Locate the cell with the specified text and output its (X, Y) center coordinate. 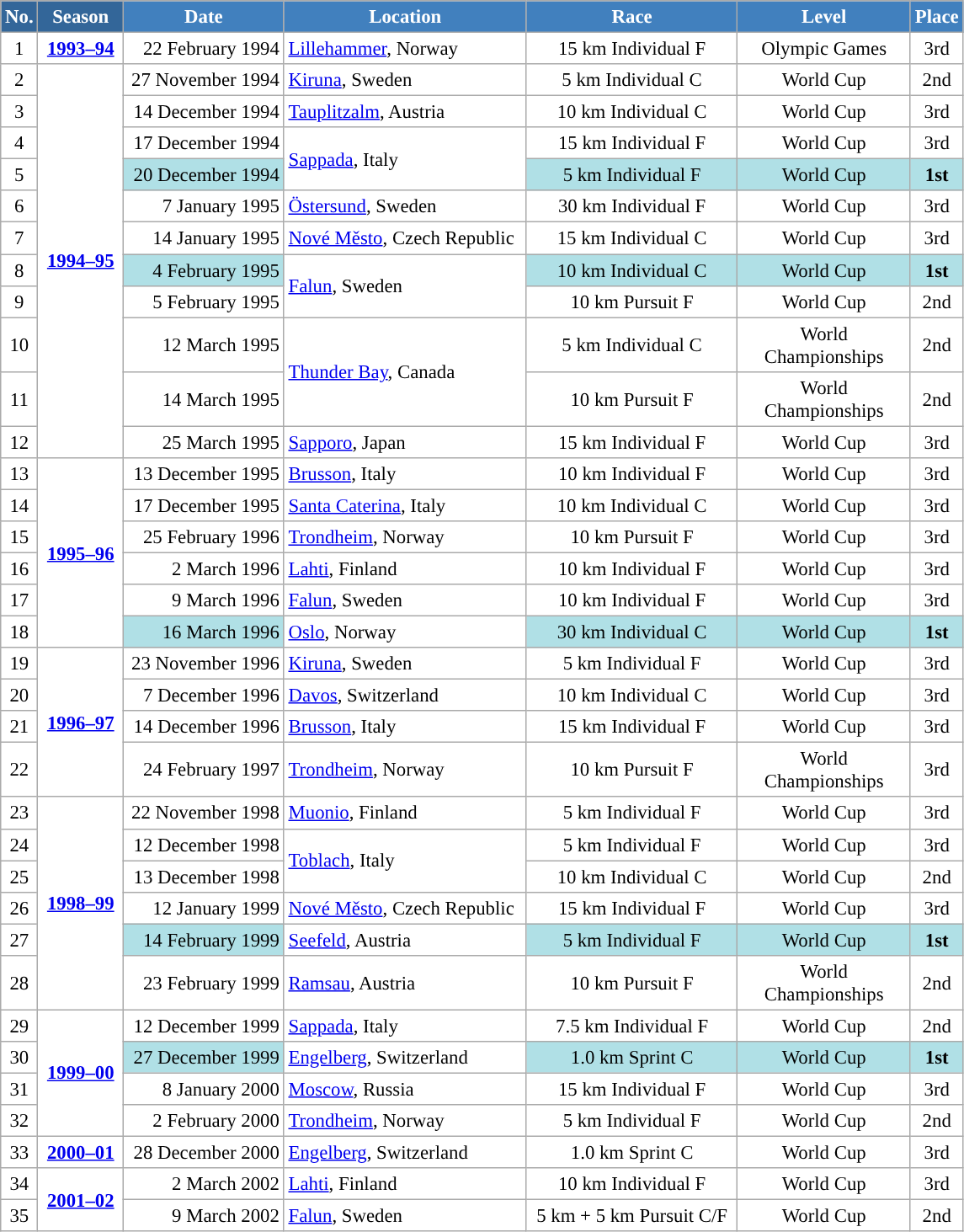
3 (19, 112)
7 (19, 238)
1996–97 (81, 723)
4 (19, 143)
34 (19, 1184)
14 February 1999 (204, 940)
12 January 1999 (204, 908)
Sapporo, Japan (405, 442)
17 December 1994 (204, 143)
Davos, Switzerland (405, 696)
5 (19, 175)
12 December 1998 (204, 845)
Santa Caterina, Italy (405, 505)
14 (19, 505)
25 (19, 877)
6 (19, 206)
24 February 1997 (204, 770)
1994–95 (81, 261)
27 December 1999 (204, 1058)
Östersund, Sweden (405, 206)
7.5 km Individual F (631, 1026)
22 November 1998 (204, 813)
14 December 1994 (204, 112)
28 December 2000 (204, 1153)
8 January 2000 (204, 1089)
23 (19, 813)
9 March 1996 (204, 600)
27 (19, 940)
Lillehammer, Norway (405, 49)
24 (19, 845)
7 December 1996 (204, 696)
23 February 1999 (204, 984)
13 December 1995 (204, 474)
Toblach, Italy (405, 861)
Moscow, Russia (405, 1089)
15 (19, 537)
2 March 2002 (204, 1184)
Place (936, 17)
Level (824, 17)
30 (19, 1058)
2001–02 (81, 1199)
Location (405, 17)
18 (19, 632)
9 (19, 301)
33 (19, 1153)
30 km Individual F (631, 206)
Olympic Games (824, 49)
15 km Individual C (631, 238)
25 March 1995 (204, 442)
16 March 1996 (204, 632)
1998–99 (81, 904)
19 (19, 664)
16 (19, 568)
26 (19, 908)
17 December 1995 (204, 505)
12 (19, 442)
Tauplitzalm, Austria (405, 112)
Oslo, Norway (405, 632)
1995–96 (81, 553)
1999–00 (81, 1073)
25 February 1996 (204, 537)
Seefeld, Austria (405, 940)
Thunder Bay, Canada (405, 372)
No. (19, 17)
2000–01 (81, 1153)
22 February 1994 (204, 49)
23 November 1996 (204, 664)
22 (19, 770)
13 (19, 474)
Muonio, Finland (405, 813)
28 (19, 984)
14 December 1996 (204, 727)
7 January 1995 (204, 206)
1 (19, 49)
2 March 1996 (204, 568)
11 (19, 399)
5 February 1995 (204, 301)
31 (19, 1089)
20 (19, 696)
14 March 1995 (204, 399)
1993–94 (81, 49)
35 (19, 1216)
4 February 1995 (204, 270)
8 (19, 270)
Season (81, 17)
13 December 1998 (204, 877)
32 (19, 1121)
17 (19, 600)
14 January 1995 (204, 238)
Race (631, 17)
12 March 1995 (204, 345)
Ramsau, Austria (405, 984)
12 December 1999 (204, 1026)
30 km Individual C (631, 632)
2 (19, 80)
29 (19, 1026)
21 (19, 727)
2 February 2000 (204, 1121)
5 km + 5 km Pursuit C/F (631, 1216)
9 March 2002 (204, 1216)
Date (204, 17)
10 (19, 345)
27 November 1994 (204, 80)
20 December 1994 (204, 175)
